For the text-containing cell, return its midpoint in (X, Y) coordinate format. 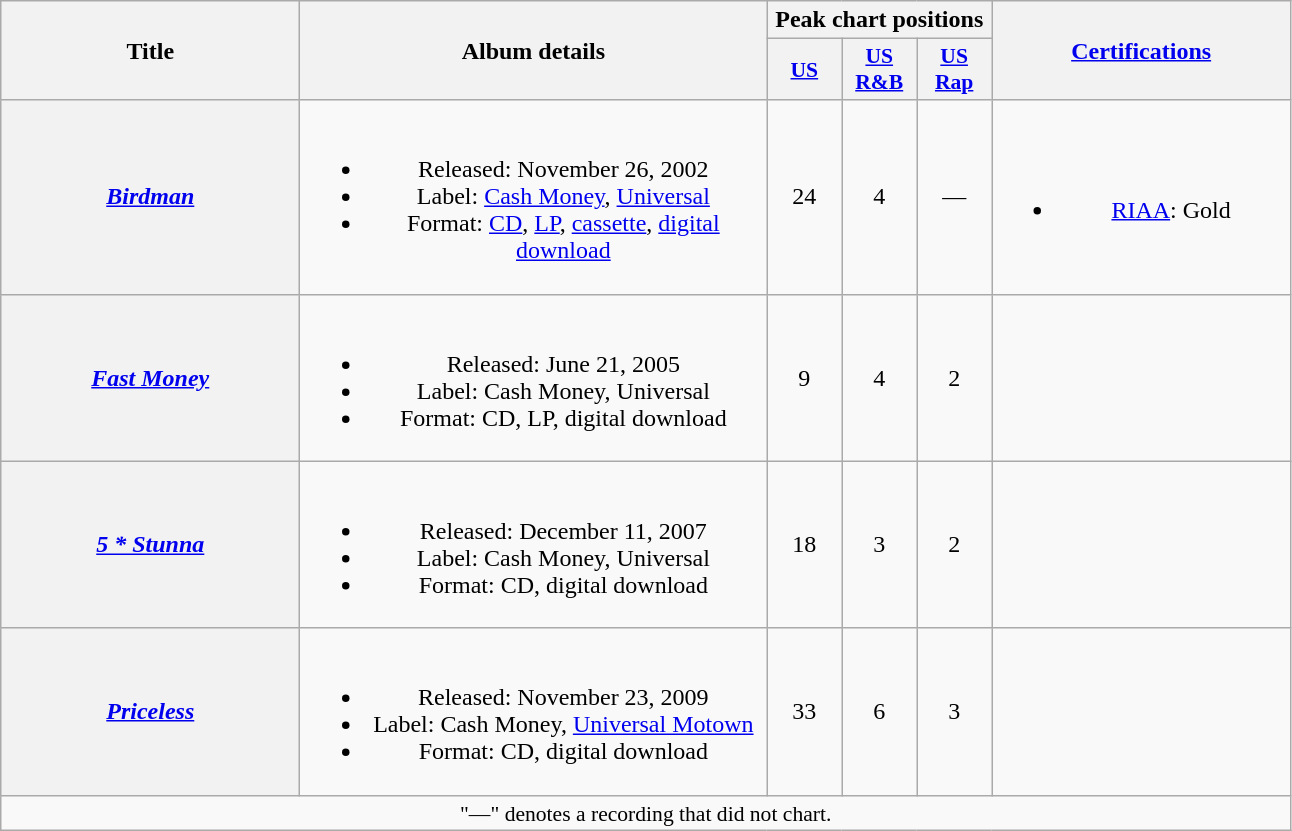
Certifications (1142, 50)
"—" denotes a recording that did not chart. (646, 813)
Priceless (150, 712)
RIAA: Gold (1142, 197)
6 (880, 712)
Released: November 26, 2002Label: Cash Money, UniversalFormat: CD, LP, cassette, digital download (534, 197)
5 * Stunna (150, 544)
Birdman (150, 197)
— (954, 197)
Released: June 21, 2005Label: Cash Money, UniversalFormat: CD, LP, digital download (534, 378)
Title (150, 50)
Fast Money (150, 378)
Album details (534, 50)
Peak chart positions (880, 20)
9 (804, 378)
33 (804, 712)
USR&B (880, 70)
USRap (954, 70)
US (804, 70)
Released: November 23, 2009Label: Cash Money, Universal MotownFormat: CD, digital download (534, 712)
Released: December 11, 2007Label: Cash Money, UniversalFormat: CD, digital download (534, 544)
24 (804, 197)
18 (804, 544)
